Detect which cell encompasses the target text, then output its [x, y] center coordinate. 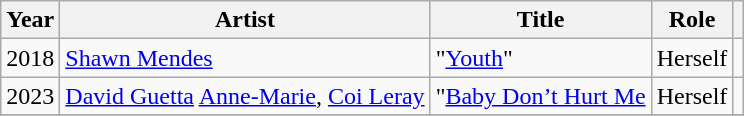
"Baby Don’t Hurt Me [540, 96]
David Guetta Anne-Marie, Coi Leray [245, 96]
2023 [30, 96]
Title [540, 20]
"Youth" [540, 58]
Artist [245, 20]
Role [692, 20]
2018 [30, 58]
Shawn Mendes [245, 58]
Year [30, 20]
